For the text-containing cell, return its midpoint in [X, Y] coordinate format. 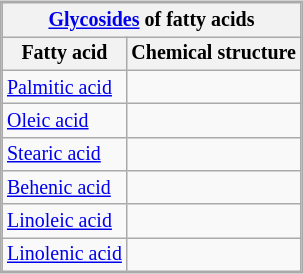
Linolenic acid [64, 254]
Fatty acid [64, 54]
Chemical structure [214, 54]
Oleic acid [64, 120]
Glycosides of fatty acids [151, 20]
Behenic acid [64, 188]
Linoleic acid [64, 220]
Stearic acid [64, 154]
Palmitic acid [64, 86]
